Find where the given text appears and provide that cell's center as (X, Y) coordinate. 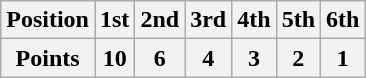
5th (298, 20)
Position (48, 20)
6 (160, 58)
2nd (160, 20)
1st (114, 20)
2 (298, 58)
Points (48, 58)
3 (254, 58)
1 (343, 58)
4th (254, 20)
4 (208, 58)
10 (114, 58)
3rd (208, 20)
6th (343, 20)
